Search for the cell housing the specified text and yield its (X, Y) center coordinate. 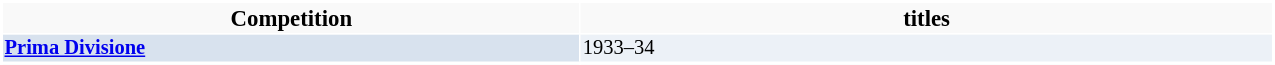
1933–34 (926, 48)
Prima Divisione (292, 48)
Competition (292, 18)
titles (926, 18)
